Return the (x, y) coordinate for the center point of the cell that contains the specified text.  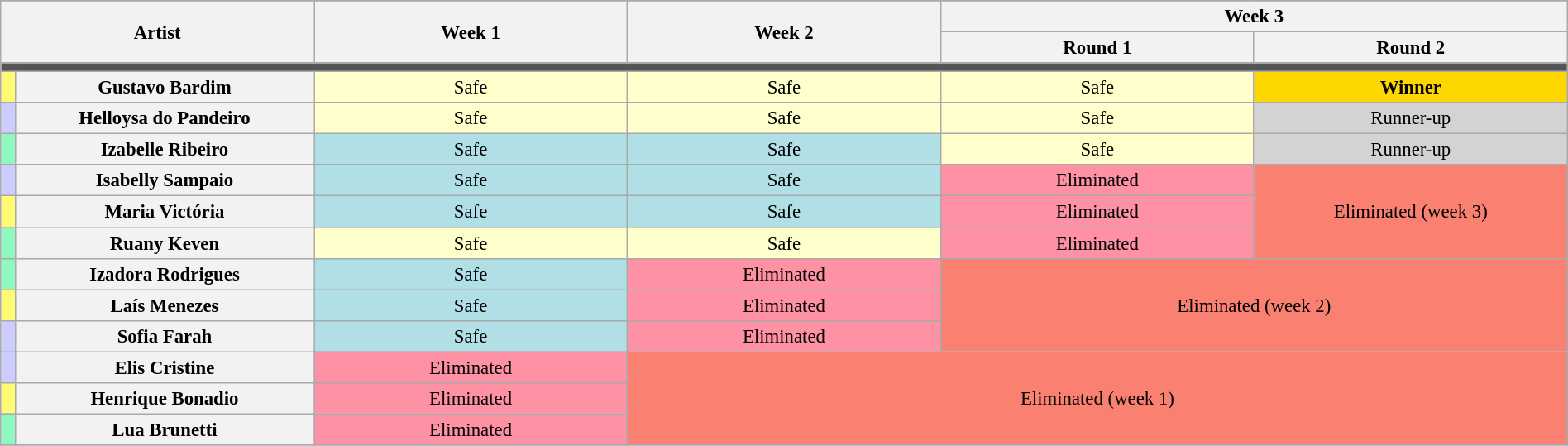
Sofia Farah (164, 336)
Week 2 (784, 31)
Isabelly Sampaio (164, 181)
Helloysa do Pandeiro (164, 118)
Elis Cristine (164, 367)
Week 3 (1254, 17)
Lua Brunetti (164, 429)
Izabelle Ribeiro (164, 150)
Eliminated (week 2) (1254, 305)
Week 1 (471, 31)
Gustavo Bardim (164, 88)
Winner (1411, 88)
Eliminated (week 3) (1411, 212)
Eliminated (week 1) (1098, 399)
Round 2 (1411, 48)
Henrique Bonadio (164, 399)
Maria Victória (164, 212)
Laís Menezes (164, 305)
Ruany Keven (164, 243)
Round 1 (1097, 48)
Izadora Rodrigues (164, 274)
Artist (157, 31)
